Search for the cell housing the specified text and yield its (X, Y) center coordinate. 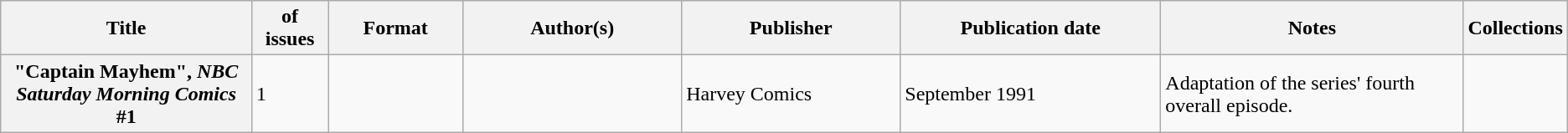
Publisher (791, 28)
September 1991 (1030, 94)
Collections (1515, 28)
Title (126, 28)
of issues (290, 28)
Format (395, 28)
Notes (1312, 28)
"Captain Mayhem", NBC Saturday Morning Comics #1 (126, 94)
Harvey Comics (791, 94)
Publication date (1030, 28)
1 (290, 94)
Adaptation of the series' fourth overall episode. (1312, 94)
Author(s) (573, 28)
